From the cell containing the given text, extract its center point as (X, Y) coordinate. 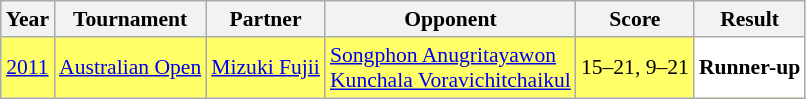
Australian Open (130, 68)
Partner (266, 19)
15–21, 9–21 (635, 68)
2011 (28, 68)
Result (750, 19)
Score (635, 19)
Opponent (450, 19)
Tournament (130, 19)
Songphon Anugritayawon Kunchala Voravichitchaikul (450, 68)
Mizuki Fujii (266, 68)
Runner-up (750, 68)
Year (28, 19)
